Extract the [x, y] coordinate from the center of the cell holding the provided text.  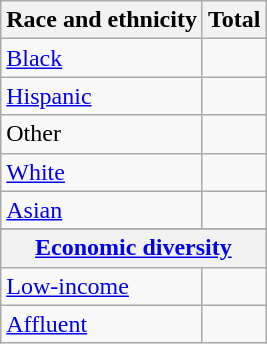
White [102, 172]
Hispanic [102, 96]
Black [102, 58]
Low-income [102, 286]
Economic diversity [134, 248]
Race and ethnicity [102, 20]
Affluent [102, 324]
Other [102, 134]
Asian [102, 210]
Total [234, 20]
